Provide the (X, Y) coordinate of the cell's center where the given text is located.  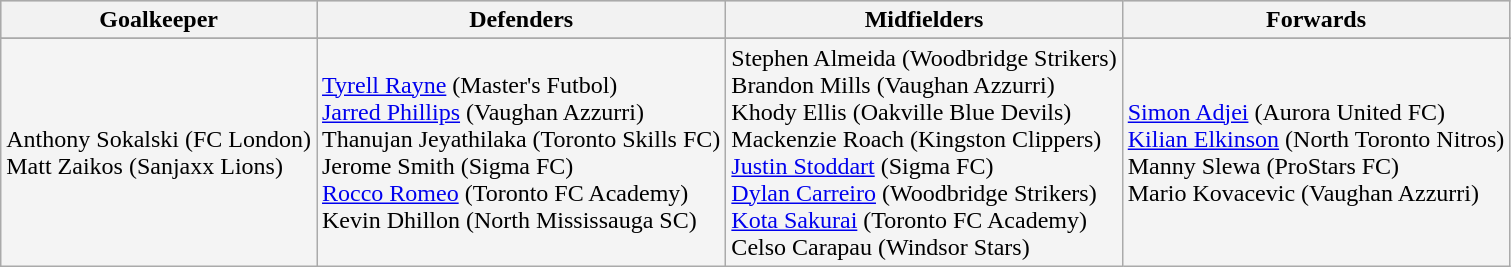
Midfielders (924, 20)
Anthony Sokalski (FC London)Matt Zaikos (Sanjaxx Lions) (159, 152)
Forwards (1316, 20)
Simon Adjei (Aurora United FC)Kilian Elkinson (North Toronto Nitros)Manny Slewa (ProStars FC)Mario Kovacevic (Vaughan Azzurri) (1316, 152)
Defenders (520, 20)
Goalkeeper (159, 20)
